Identify which cell holds the provided text, then report its [X, Y] central coordinate. 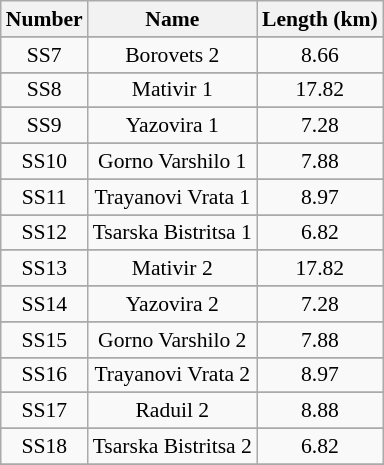
Mаtivir 1 [172, 90]
SS18 [44, 447]
SS14 [44, 304]
Raduil 2 [172, 411]
Gorno Varshilo 2 [172, 340]
Tsarska Bistritsa 2 [172, 447]
Length (km) [320, 19]
8.88 [320, 411]
SS16 [44, 375]
SS7 [44, 55]
8.66 [320, 55]
Trayanovi Vrata 1 [172, 197]
SS13 [44, 269]
Number [44, 19]
Trayanovi Vrata 2 [172, 375]
SS17 [44, 411]
Mаtivir 2 [172, 269]
Yazovira 1 [172, 126]
SS12 [44, 233]
Name [172, 19]
Gorno Varshilo 1 [172, 162]
SS15 [44, 340]
SS8 [44, 90]
Tsarska Bistritsa 1 [172, 233]
Borovets 2 [172, 55]
SS10 [44, 162]
SS9 [44, 126]
SS11 [44, 197]
Yazovira 2 [172, 304]
